Scan for the cell matching the given text and deliver its (x, y) coordinate at center. 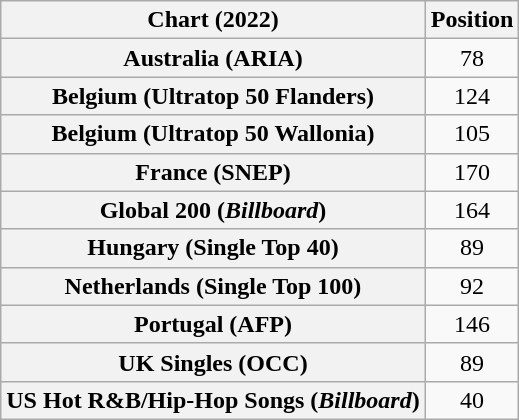
164 (472, 210)
40 (472, 400)
Global 200 (Billboard) (213, 210)
Chart (2022) (213, 20)
Australia (ARIA) (213, 58)
UK Singles (OCC) (213, 362)
124 (472, 96)
170 (472, 172)
Belgium (Ultratop 50 Flanders) (213, 96)
France (SNEP) (213, 172)
146 (472, 324)
105 (472, 134)
Portugal (AFP) (213, 324)
Position (472, 20)
Hungary (Single Top 40) (213, 248)
78 (472, 58)
Netherlands (Single Top 100) (213, 286)
92 (472, 286)
US Hot R&B/Hip-Hop Songs (Billboard) (213, 400)
Belgium (Ultratop 50 Wallonia) (213, 134)
